Extract the [X, Y] coordinate from the center of the cell holding the provided text.  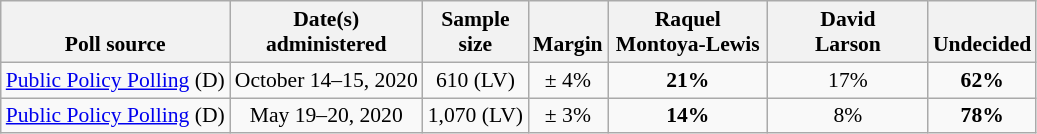
RaquelMontoya-Lewis [688, 32]
Margin [568, 32]
78% [982, 116]
May 19–20, 2020 [326, 116]
21% [688, 80]
Samplesize [476, 32]
Undecided [982, 32]
62% [982, 80]
October 14–15, 2020 [326, 80]
± 3% [568, 116]
1,070 (LV) [476, 116]
8% [848, 116]
DavidLarson [848, 32]
± 4% [568, 80]
610 (LV) [476, 80]
Date(s)administered [326, 32]
Poll source [116, 32]
14% [688, 116]
17% [848, 80]
